Search for the cell housing the specified text and yield its [X, Y] center coordinate. 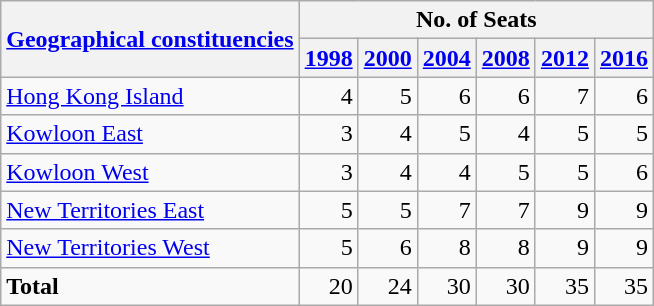
2016 [624, 58]
Geographical constituencies [150, 39]
No. of Seats [476, 20]
Total [150, 286]
New Territories West [150, 248]
2004 [446, 58]
Hong Kong Island [150, 96]
1998 [328, 58]
Kowloon West [150, 172]
20 [328, 286]
2000 [388, 58]
New Territories East [150, 210]
24 [388, 286]
2012 [564, 58]
Kowloon East [150, 134]
2008 [506, 58]
